Identify which cell holds the provided text, then report its [x, y] central coordinate. 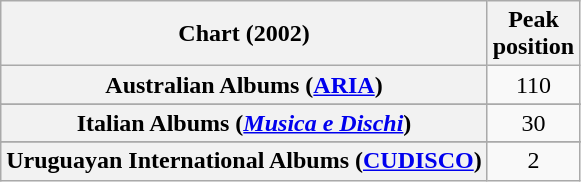
110 [533, 85]
Peakposition [533, 34]
Uruguayan International Albums (CUDISCO) [244, 161]
Italian Albums (Musica e Dischi) [244, 123]
Chart (2002) [244, 34]
30 [533, 123]
2 [533, 161]
Australian Albums (ARIA) [244, 85]
